Capture the cell that displays the provided text and extract its [x, y] central coordinate. 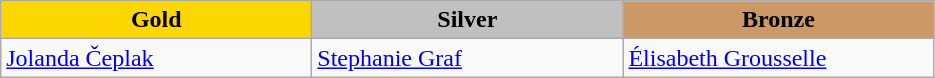
Bronze [778, 20]
Gold [156, 20]
Jolanda Čeplak [156, 58]
Élisabeth Grousselle [778, 58]
Silver [468, 20]
Stephanie Graf [468, 58]
